Output the [x, y] coordinate of the center of the cell containing the given text.  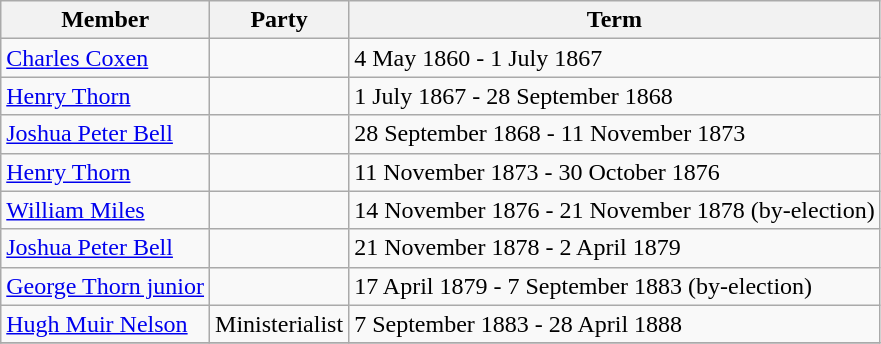
Charles Coxen [106, 58]
4 May 1860 - 1 July 1867 [615, 58]
17 April 1879 - 7 September 1883 (by-election) [615, 286]
George Thorn junior [106, 286]
Party [280, 20]
28 September 1868 - 11 November 1873 [615, 134]
14 November 1876 - 21 November 1878 (by-election) [615, 210]
1 July 1867 - 28 September 1868 [615, 96]
Member [106, 20]
Term [615, 20]
21 November 1878 - 2 April 1879 [615, 248]
11 November 1873 - 30 October 1876 [615, 172]
William Miles [106, 210]
7 September 1883 - 28 April 1888 [615, 324]
Ministerialist [280, 324]
Hugh Muir Nelson [106, 324]
